From the cell containing the given text, extract its center point as [x, y] coordinate. 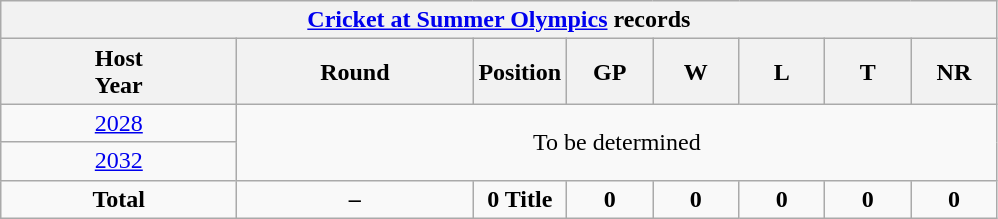
Cricket at Summer Olympics records [499, 20]
To be determined [617, 142]
– [355, 199]
Round [355, 72]
GP [610, 72]
Total [119, 199]
W [696, 72]
2028 [119, 123]
Position [520, 72]
T [868, 72]
NR [954, 72]
L [782, 72]
0 Title [520, 199]
2032 [119, 161]
HostYear [119, 72]
